Locate the cell with the specified text and output its [x, y] center coordinate. 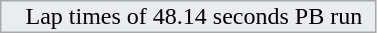
Lap times of 48.14 seconds PB run [188, 16]
